Extract the [x, y] coordinate from the center of the cell holding the provided text.  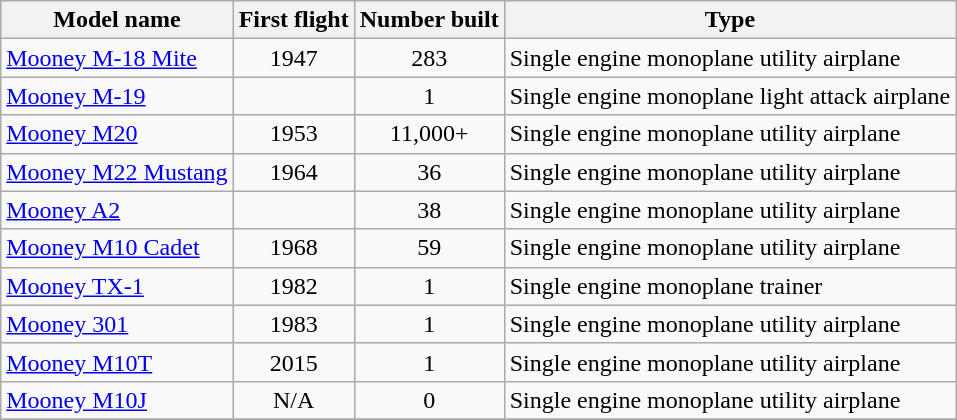
1983 [294, 324]
Mooney M22 Mustang [117, 172]
2015 [294, 362]
Mooney A2 [117, 210]
11,000+ [429, 134]
Mooney M20 [117, 134]
Mooney M10 Cadet [117, 248]
Number built [429, 20]
Mooney M-19 [117, 96]
Model name [117, 20]
1982 [294, 286]
0 [429, 400]
Mooney 301 [117, 324]
1953 [294, 134]
1968 [294, 248]
First flight [294, 20]
38 [429, 210]
Mooney M-18 Mite [117, 58]
Mooney M10J [117, 400]
1964 [294, 172]
Mooney M10T [117, 362]
283 [429, 58]
Type [730, 20]
Mooney TX-1 [117, 286]
59 [429, 248]
1947 [294, 58]
Single engine monoplane trainer [730, 286]
Single engine monoplane light attack airplane [730, 96]
N/A [294, 400]
36 [429, 172]
